Find where the given text appears and provide that cell's center as (X, Y) coordinate. 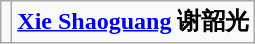
Xie Shaoguang 谢韶光 (134, 22)
